Capture the cell that displays the provided text and extract its [x, y] central coordinate. 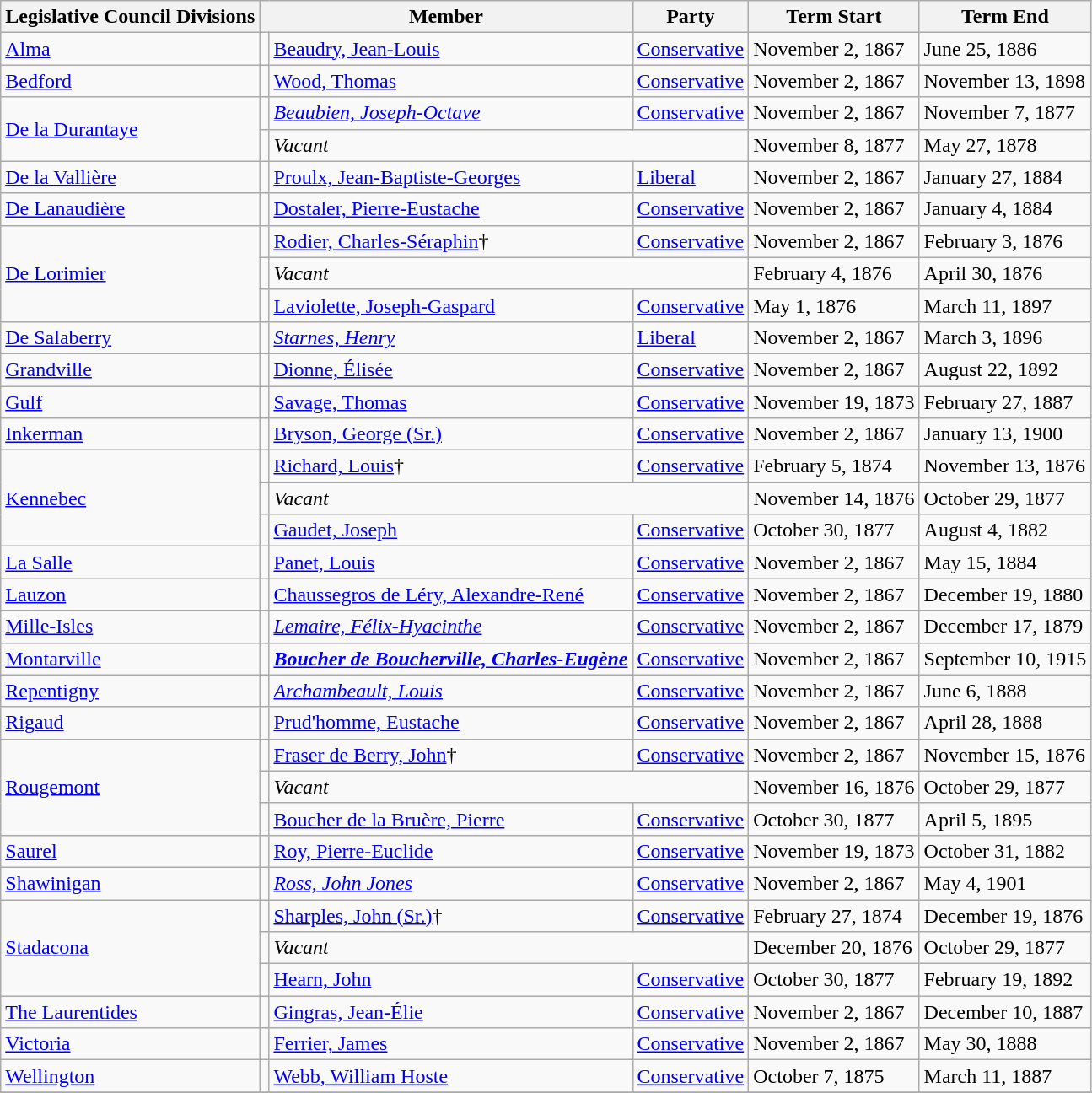
Lauzon [130, 595]
Wellington [130, 1076]
Gingras, Jean-Élie [450, 1012]
November 14, 1876 [834, 498]
May 27, 1878 [1005, 145]
February 3, 1876 [1005, 241]
Gulf [130, 402]
Bedford [130, 81]
Dionne, Élisée [450, 369]
De Lorimier [130, 273]
Term End [1005, 17]
Archambeault, Louis [450, 691]
November 13, 1898 [1005, 81]
August 4, 1882 [1005, 530]
Laviolette, Joseph-Gaspard [450, 305]
November 13, 1876 [1005, 466]
Repentigny [130, 691]
April 5, 1895 [1005, 819]
March 11, 1897 [1005, 305]
December 20, 1876 [834, 948]
March 11, 1887 [1005, 1076]
Gaudet, Joseph [450, 530]
December 19, 1876 [1005, 915]
Ross, John Jones [450, 883]
Victoria [130, 1044]
January 27, 1884 [1005, 177]
De Salaberry [130, 337]
Shawinigan [130, 883]
De Lanaudière [130, 209]
Term Start [834, 17]
November 8, 1877 [834, 145]
February 19, 1892 [1005, 980]
Kennebec [130, 498]
April 30, 1876 [1005, 273]
Proulx, Jean-Baptiste-Georges [450, 177]
January 13, 1900 [1005, 434]
Richard, Louis† [450, 466]
November 15, 1876 [1005, 755]
October 7, 1875 [834, 1076]
Savage, Thomas [450, 402]
May 30, 1888 [1005, 1044]
Sharples, John (Sr.)† [450, 915]
May 15, 1884 [1005, 563]
Montarville [130, 659]
Bryson, George (Sr.) [450, 434]
Lemaire, Félix-Hyacinthe [450, 627]
December 17, 1879 [1005, 627]
Rigaud [130, 723]
September 10, 1915 [1005, 659]
Ferrier, James [450, 1044]
May 4, 1901 [1005, 883]
Starnes, Henry [450, 337]
Chaussegros de Léry, Alexandre-René [450, 595]
Grandville [130, 369]
February 27, 1887 [1005, 402]
Party [691, 17]
Beaudry, Jean-Louis [450, 49]
February 5, 1874 [834, 466]
June 6, 1888 [1005, 691]
Dostaler, Pierre-Eustache [450, 209]
Alma [130, 49]
February 4, 1876 [834, 273]
Fraser de Berry, John† [450, 755]
Roy, Pierre-Euclide [450, 851]
Wood, Thomas [450, 81]
Legislative Council Divisions [130, 17]
The Laurentides [130, 1012]
December 10, 1887 [1005, 1012]
August 22, 1892 [1005, 369]
November 7, 1877 [1005, 113]
April 28, 1888 [1005, 723]
De la Durantaye [130, 129]
January 4, 1884 [1005, 209]
Beaubien, Joseph-Octave [450, 113]
Saurel [130, 851]
La Salle [130, 563]
Inkerman [130, 434]
Member [446, 17]
Hearn, John [450, 980]
Panet, Louis [450, 563]
Prud'homme, Eustache [450, 723]
November 16, 1876 [834, 787]
March 3, 1896 [1005, 337]
February 27, 1874 [834, 915]
Mille-Isles [130, 627]
Rodier, Charles-Séraphin† [450, 241]
Rougemont [130, 787]
Stadacona [130, 947]
December 19, 1880 [1005, 595]
October 31, 1882 [1005, 851]
Boucher de la Bruère, Pierre [450, 819]
May 1, 1876 [834, 305]
Webb, William Hoste [450, 1076]
June 25, 1886 [1005, 49]
De la Vallière [130, 177]
Boucher de Boucherville, Charles-Eugène [450, 659]
